Capture the cell that displays the provided text and extract its [X, Y] central coordinate. 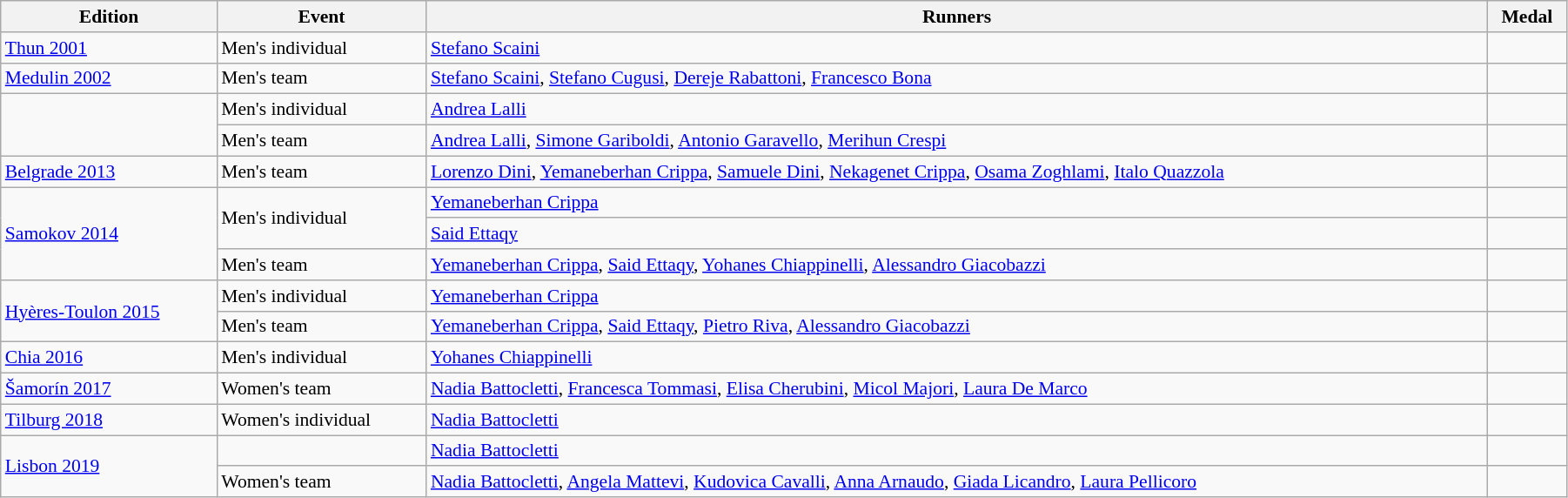
Tilburg 2018 [109, 420]
Yohanes Chiappinelli [957, 358]
Stefano Scaini, Stefano Cugusi, Dereje Rabattoni, Francesco Bona [957, 78]
Event [322, 17]
Lisbon 2019 [109, 467]
Yemaneberhan Crippa, Said Ettaqy, Pietro Riva, Alessandro Giacobazzi [957, 326]
Andrea Lalli, Simone Gariboldi, Antonio Garavello, Merihun Crespi [957, 141]
Belgrade 2013 [109, 172]
Said Ettaqy [957, 234]
Edition [109, 17]
Nadia Battocletti, Angela Mattevi, Kudovica Cavalli, Anna Arnaudo, Giada Licandro, Laura Pellicoro [957, 482]
Medulin 2002 [109, 78]
Chia 2016 [109, 358]
Lorenzo Dini, Yemaneberhan Crippa, Samuele Dini, Nekagenet Crippa, Osama Zoghlami, Italo Quazzola [957, 172]
Thun 2001 [109, 48]
Andrea Lalli [957, 110]
Runners [957, 17]
Hyères-Toulon 2015 [109, 312]
Šamorín 2017 [109, 389]
Medal [1526, 17]
Yemaneberhan Crippa, Said Ettaqy, Yohanes Chiappinelli, Alessandro Giacobazzi [957, 265]
Women's individual [322, 420]
Samokov 2014 [109, 233]
Nadia Battocletti, Francesca Tommasi, Elisa Cherubini, Micol Majori, Laura De Marco [957, 389]
Stefano Scaini [957, 48]
